Search for the cell housing the specified text and yield its (x, y) center coordinate. 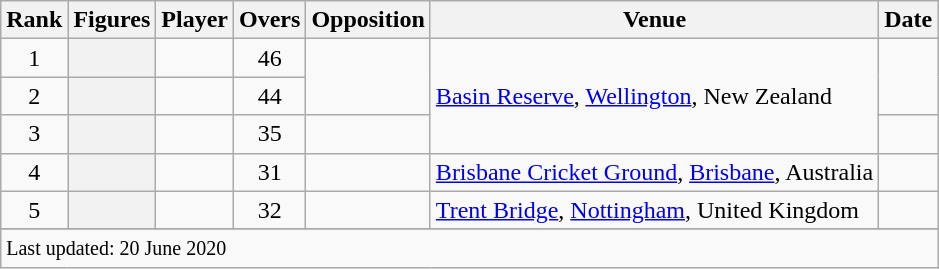
Player (195, 20)
Opposition (368, 20)
3 (34, 134)
31 (270, 172)
Figures (112, 20)
Trent Bridge, Nottingham, United Kingdom (654, 210)
2 (34, 96)
Venue (654, 20)
32 (270, 210)
1 (34, 58)
Overs (270, 20)
44 (270, 96)
5 (34, 210)
4 (34, 172)
Last updated: 20 June 2020 (470, 248)
Rank (34, 20)
Brisbane Cricket Ground, Brisbane, Australia (654, 172)
35 (270, 134)
46 (270, 58)
Date (908, 20)
Basin Reserve, Wellington, New Zealand (654, 96)
